Capture the cell that displays the provided text and extract its (X, Y) central coordinate. 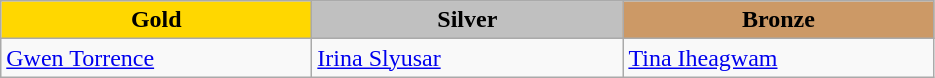
Gwen Torrence (156, 58)
Bronze (778, 20)
Irina Slyusar (468, 58)
Silver (468, 20)
Gold (156, 20)
Tina Iheagwam (778, 58)
